For the text-containing cell, return its midpoint in [x, y] coordinate format. 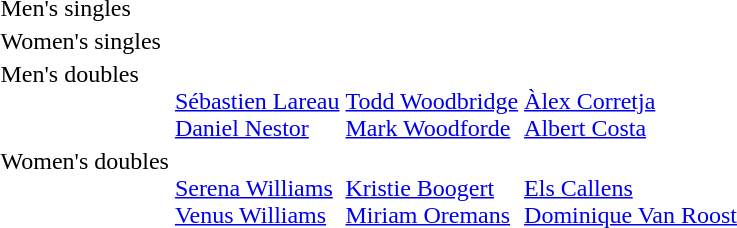
Sébastien LareauDaniel Nestor [257, 101]
Todd WoodbridgeMark Woodforde [432, 101]
